Locate the cell with the specified text and output its (x, y) center coordinate. 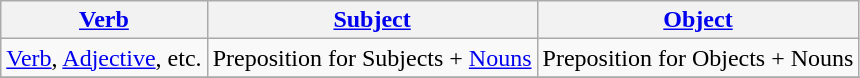
Preposition for Subjects + Nouns (372, 58)
Object (698, 20)
Preposition for Objects + Nouns (698, 58)
Subject (372, 20)
Verb (104, 20)
Verb, Adjective, etc. (104, 58)
